From the cell containing the given text, extract its center point as (X, Y) coordinate. 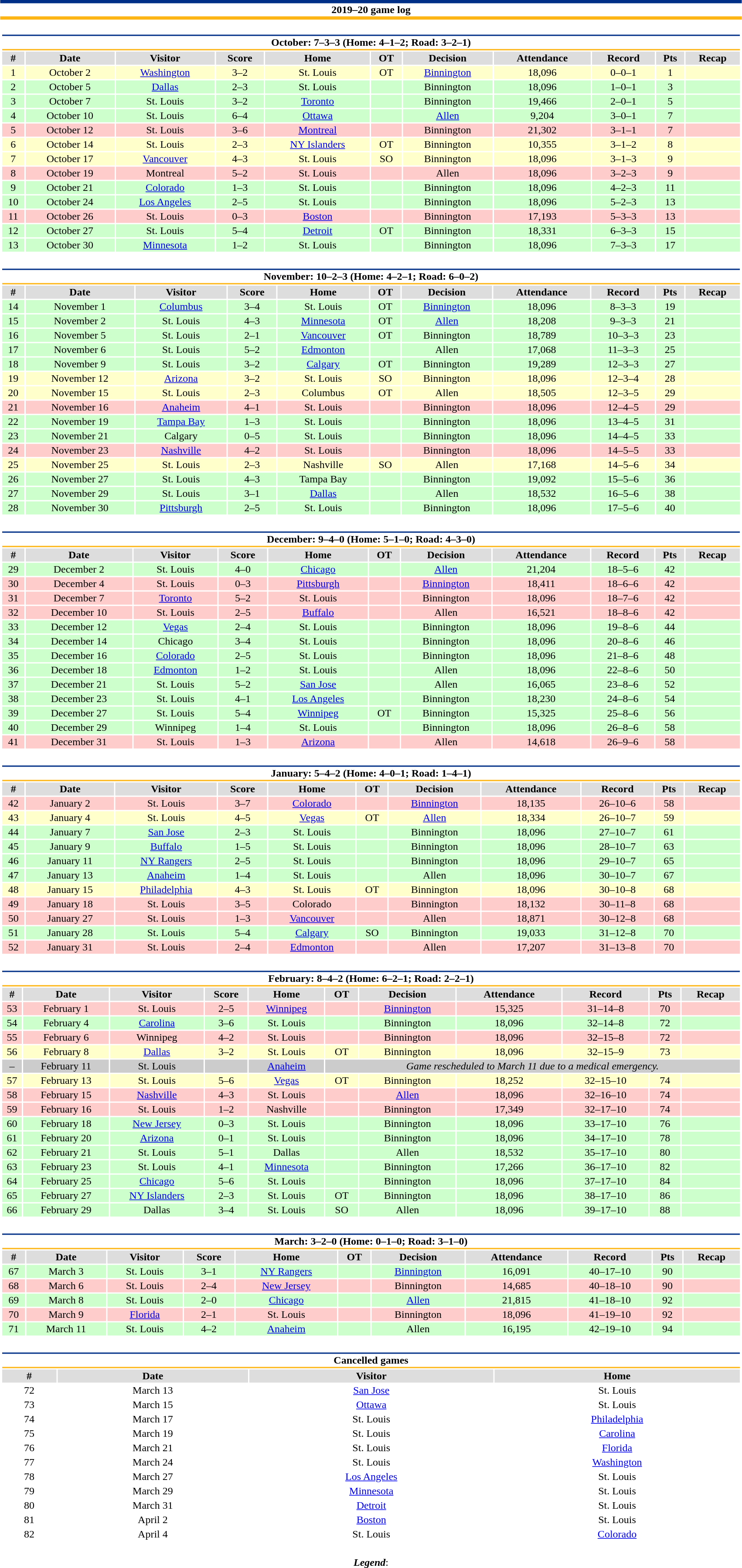
16–5–6 (623, 494)
March 9 (66, 1315)
17,349 (509, 1109)
24 (13, 450)
November 23 (79, 450)
41–19–10 (610, 1315)
14–5–6 (623, 465)
62 (12, 1153)
40–17–10 (610, 1271)
10–3–3 (623, 335)
11–3–3 (623, 350)
February 29 (66, 1210)
October 17 (70, 159)
47 (13, 876)
31–12–8 (617, 933)
9–3–3 (623, 321)
2019–20 game log (371, 10)
41 (13, 742)
31–14–8 (606, 1009)
5–2–3 (623, 202)
79 (29, 1491)
November 16 (79, 407)
38–17–10 (606, 1195)
2 (13, 87)
18,135 (531, 803)
71 (14, 1329)
26–9–6 (623, 742)
November 6 (79, 350)
30–10–8 (617, 889)
October: 7–3–3 (Home: 4–1–2; Road: 3–2–1) (371, 43)
December 16 (79, 656)
29–10–7 (617, 861)
41–18–10 (610, 1300)
December 12 (79, 627)
36–17–10 (606, 1167)
3–5 (242, 904)
February 23 (66, 1167)
31–13–8 (617, 947)
January 9 (70, 847)
22–8–6 (623, 670)
27–10–7 (617, 832)
18,871 (531, 918)
October 27 (70, 231)
88 (665, 1210)
19,092 (541, 479)
57 (12, 1080)
December 29 (79, 727)
75 (29, 1433)
January 11 (70, 861)
October 26 (70, 217)
December 27 (79, 713)
26–10–6 (617, 803)
94 (667, 1329)
Cancelled games (371, 1361)
53 (12, 1009)
Game rescheduled to March 11 due to a medical emergency. (533, 1066)
19,033 (531, 933)
October 14 (70, 144)
19,289 (541, 364)
4 (13, 115)
18–7–6 (623, 598)
January: 5–4–2 (Home: 4–0–1; Road: 1–4–1) (371, 773)
October 24 (70, 202)
77 (29, 1462)
39–17–10 (606, 1210)
81 (29, 1520)
5–3–3 (623, 217)
30–12–8 (617, 918)
49 (13, 904)
18,789 (541, 335)
15–5–6 (623, 479)
9,204 (542, 115)
March 8 (66, 1300)
January 27 (70, 918)
18 (13, 364)
26–8–6 (623, 727)
March 27 (153, 1477)
19,466 (542, 102)
17–5–6 (623, 508)
January 28 (70, 933)
October 5 (70, 87)
February 11 (66, 1066)
51 (13, 933)
January 18 (70, 904)
12–3–4 (623, 379)
84 (665, 1181)
20–8–6 (623, 641)
6 (13, 144)
26–10–7 (617, 818)
37–17–10 (606, 1181)
November 9 (79, 364)
December 21 (79, 685)
December 2 (79, 570)
18–6–6 (623, 584)
17,068 (541, 350)
November 25 (79, 465)
20 (13, 393)
14,685 (517, 1286)
February 21 (66, 1153)
November 27 (79, 479)
12–3–3 (623, 364)
32–14–8 (606, 1023)
November 19 (79, 421)
17,266 (509, 1167)
34–17–10 (606, 1138)
3–2–3 (623, 173)
February 16 (66, 1109)
39 (13, 713)
4–5 (242, 818)
February 27 (66, 1195)
35 (13, 656)
February 8 (66, 1052)
30–11–8 (617, 904)
March 19 (153, 1433)
December: 9–4–0 (Home: 5–1–0; Road: 4–3–0) (371, 540)
February 4 (66, 1023)
35–17–10 (606, 1153)
January 2 (70, 803)
6–4 (240, 115)
21–8–6 (623, 656)
March 6 (66, 1286)
14,618 (541, 742)
November 5 (79, 335)
January 15 (70, 889)
17,168 (541, 465)
November 29 (79, 494)
13–4–5 (623, 421)
November 15 (79, 393)
October 19 (70, 173)
October 2 (70, 73)
25–8–6 (623, 713)
66 (12, 1210)
26 (13, 479)
18,505 (541, 393)
21,815 (517, 1300)
32–15–10 (606, 1080)
November 30 (79, 508)
30 (13, 584)
4–0 (242, 570)
43 (13, 818)
17,207 (531, 947)
22 (13, 421)
14–5–5 (623, 450)
69 (14, 1300)
16 (13, 335)
– (12, 1066)
18–5–6 (623, 570)
6–3–3 (623, 231)
32–17–10 (606, 1109)
30–10–7 (617, 876)
37 (13, 685)
February 25 (66, 1181)
January 7 (70, 832)
45 (13, 847)
0–5 (252, 436)
5–1 (226, 1153)
February: 8–4–2 (Home: 6–2–1; Road: 2–2–1) (371, 979)
December 14 (79, 641)
February 15 (66, 1095)
March 11 (66, 1329)
March 3 (66, 1271)
16,065 (541, 685)
18,132 (531, 904)
December 23 (79, 699)
32–15–8 (606, 1038)
4–2–3 (623, 188)
March 15 (153, 1405)
86 (665, 1195)
32 (13, 612)
November 12 (79, 379)
3–7 (242, 803)
18,252 (509, 1080)
1–5 (242, 847)
14 (13, 306)
December 4 (79, 584)
April 4 (153, 1534)
21,204 (541, 570)
19–8–6 (623, 627)
8–3–3 (623, 306)
24–8–6 (623, 699)
March 29 (153, 1491)
16,091 (517, 1271)
17,193 (542, 217)
December 18 (79, 670)
55 (12, 1038)
10 (13, 202)
3–1–3 (623, 159)
February 6 (66, 1038)
16,521 (541, 612)
12–3–5 (623, 393)
1–0–1 (623, 87)
40–18–10 (610, 1286)
18,208 (541, 321)
3–0–1 (623, 115)
October 30 (70, 245)
October 12 (70, 130)
2–0 (208, 1300)
12 (13, 231)
February 18 (66, 1124)
April 2 (153, 1520)
32–15–9 (606, 1052)
21,302 (542, 130)
3–1–2 (623, 144)
November 21 (79, 436)
December 10 (79, 612)
February 20 (66, 1138)
33–17–10 (606, 1124)
March 13 (153, 1391)
0–1 (226, 1138)
16,195 (517, 1329)
January 31 (70, 947)
60 (12, 1124)
October 21 (70, 188)
November: 10–2–3 (Home: 4–2–1; Road: 6–0–2) (371, 276)
10,355 (542, 144)
18,331 (542, 231)
January 4 (70, 818)
18,230 (541, 699)
November 1 (79, 306)
October 10 (70, 115)
64 (12, 1181)
March 17 (153, 1419)
32–16–10 (606, 1095)
18,411 (541, 584)
7–3–3 (623, 245)
3–1–1 (623, 130)
42–19–10 (610, 1329)
12–4–5 (623, 407)
November 2 (79, 321)
March 31 (153, 1506)
February 1 (66, 1009)
January 13 (70, 876)
March 21 (153, 1448)
2–0–1 (623, 102)
March 24 (153, 1462)
18,334 (531, 818)
23–8–6 (623, 685)
October 7 (70, 102)
December 7 (79, 598)
0–0–1 (623, 73)
February 13 (66, 1080)
March: 3–2–0 (Home: 0–1–0; Road: 3–1–0) (371, 1241)
28–10–7 (617, 847)
14–4–5 (623, 436)
18–8–6 (623, 612)
December 31 (79, 742)
